Search for the cell housing the specified text and yield its [x, y] center coordinate. 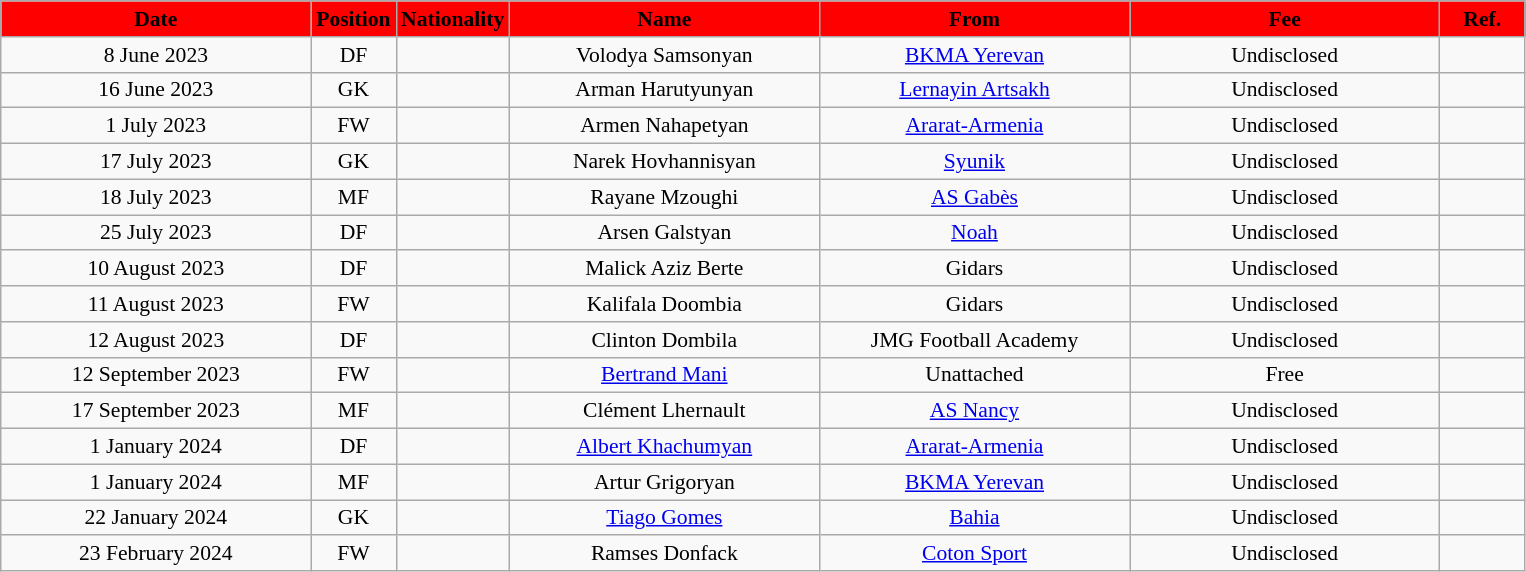
Tiago Gomes [664, 518]
From [974, 19]
8 June 2023 [156, 55]
Fee [1285, 19]
Nationality [452, 19]
Volodya Samsonyan [664, 55]
JMG Football Academy [974, 340]
Ramses Donfack [664, 554]
Bertrand Mani [664, 375]
Ref. [1482, 19]
Coton Sport [974, 554]
Narek Hovhannisyan [664, 162]
Clément Lhernault [664, 411]
12 September 2023 [156, 375]
Arman Harutyunyan [664, 90]
12 August 2023 [156, 340]
AS Gabès [974, 197]
AS Nancy [974, 411]
25 July 2023 [156, 233]
23 February 2024 [156, 554]
Unattached [974, 375]
Free [1285, 375]
Position [354, 19]
17 July 2023 [156, 162]
Rayane Mzoughi [664, 197]
Date [156, 19]
Artur Grigoryan [664, 482]
11 August 2023 [156, 304]
Noah [974, 233]
Armen Nahapetyan [664, 126]
17 September 2023 [156, 411]
18 July 2023 [156, 197]
Malick Aziz Berte [664, 269]
Albert Khachumyan [664, 447]
Bahia [974, 518]
Name [664, 19]
1 July 2023 [156, 126]
Kalifala Doombia [664, 304]
Lernayin Artsakh [974, 90]
Clinton Dombila [664, 340]
22 January 2024 [156, 518]
Syunik [974, 162]
Arsen Galstyan [664, 233]
16 June 2023 [156, 90]
10 August 2023 [156, 269]
